Output the (X, Y) coordinate of the center of the cell containing the given text.  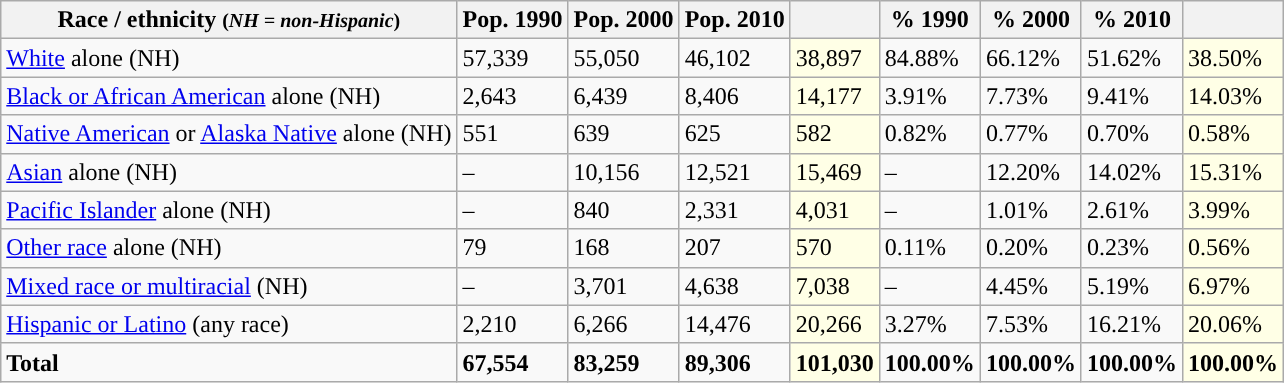
14,476 (734, 324)
15.31% (1232, 172)
Pop. 1990 (512, 20)
Native American or Alaska Native alone (NH) (229, 134)
0.11% (930, 248)
14.03% (1232, 96)
4,638 (734, 286)
9.41% (1132, 96)
20,266 (834, 324)
20.06% (1232, 324)
38,897 (834, 58)
0.82% (930, 134)
0.70% (1132, 134)
Pop. 2010 (734, 20)
Total (229, 362)
6.97% (1232, 286)
570 (834, 248)
6,439 (624, 96)
14,177 (834, 96)
6,266 (624, 324)
3,701 (624, 286)
55,050 (624, 58)
8,406 (734, 96)
0.58% (1232, 134)
84.88% (930, 58)
1.01% (1030, 210)
51.62% (1132, 58)
639 (624, 134)
Black or African American alone (NH) (229, 96)
83,259 (624, 362)
207 (734, 248)
12.20% (1030, 172)
0.56% (1232, 248)
0.20% (1030, 248)
10,156 (624, 172)
67,554 (512, 362)
5.19% (1132, 286)
7,038 (834, 286)
4,031 (834, 210)
3.99% (1232, 210)
Other race alone (NH) (229, 248)
66.12% (1030, 58)
840 (624, 210)
582 (834, 134)
4.45% (1030, 286)
Pop. 2000 (624, 20)
101,030 (834, 362)
89,306 (734, 362)
Pacific Islander alone (NH) (229, 210)
% 2010 (1132, 20)
12,521 (734, 172)
168 (624, 248)
3.27% (930, 324)
2,331 (734, 210)
79 (512, 248)
2,643 (512, 96)
2,210 (512, 324)
% 2000 (1030, 20)
46,102 (734, 58)
White alone (NH) (229, 58)
38.50% (1232, 58)
7.73% (1030, 96)
625 (734, 134)
14.02% (1132, 172)
Hispanic or Latino (any race) (229, 324)
Asian alone (NH) (229, 172)
16.21% (1132, 324)
551 (512, 134)
15,469 (834, 172)
57,339 (512, 58)
0.77% (1030, 134)
2.61% (1132, 210)
3.91% (930, 96)
7.53% (1030, 324)
Mixed race or multiracial (NH) (229, 286)
% 1990 (930, 20)
Race / ethnicity (NH = non-Hispanic) (229, 20)
0.23% (1132, 248)
